Scan for the cell matching the given text and deliver its (X, Y) coordinate at center. 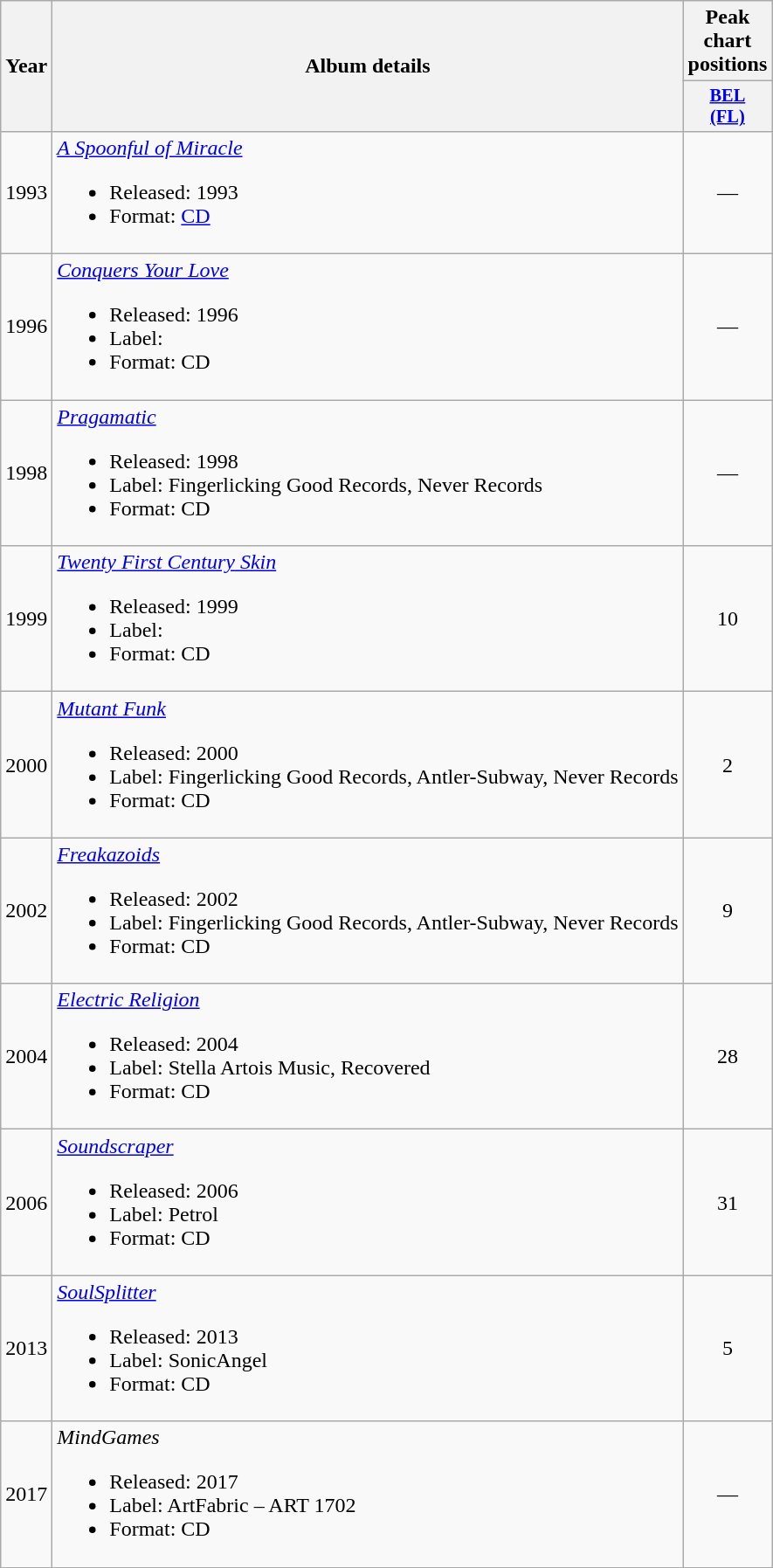
1993 (26, 192)
A Spoonful of MiracleReleased: 1993Format: CD (368, 192)
2006 (26, 1202)
SoulSplitterReleased: 2013Label: SonicAngelFormat: CD (368, 1349)
2004 (26, 1057)
2013 (26, 1349)
1996 (26, 327)
1998 (26, 473)
Twenty First Century SkinReleased: 1999Label:Format: CD (368, 618)
9 (728, 910)
31 (728, 1202)
MindGamesReleased: 2017Label: ArtFabric – ART 1702Format: CD (368, 1494)
Conquers Your LoveReleased: 1996Label:Format: CD (368, 327)
2017 (26, 1494)
SoundscraperReleased: 2006Label: PetrolFormat: CD (368, 1202)
PragamaticReleased: 1998Label: Fingerlicking Good Records, Never RecordsFormat: CD (368, 473)
Year (26, 66)
2 (728, 765)
Peak chart positions (728, 41)
BEL(FL) (728, 107)
10 (728, 618)
2002 (26, 910)
FreakazoidsReleased: 2002Label: Fingerlicking Good Records, Antler-Subway, Never RecordsFormat: CD (368, 910)
Album details (368, 66)
28 (728, 1057)
5 (728, 1349)
2000 (26, 765)
Electric ReligionReleased: 2004Label: Stella Artois Music, RecoveredFormat: CD (368, 1057)
Mutant FunkReleased: 2000Label: Fingerlicking Good Records, Antler-Subway, Never RecordsFormat: CD (368, 765)
1999 (26, 618)
